For the text-containing cell, return its midpoint in [X, Y] coordinate format. 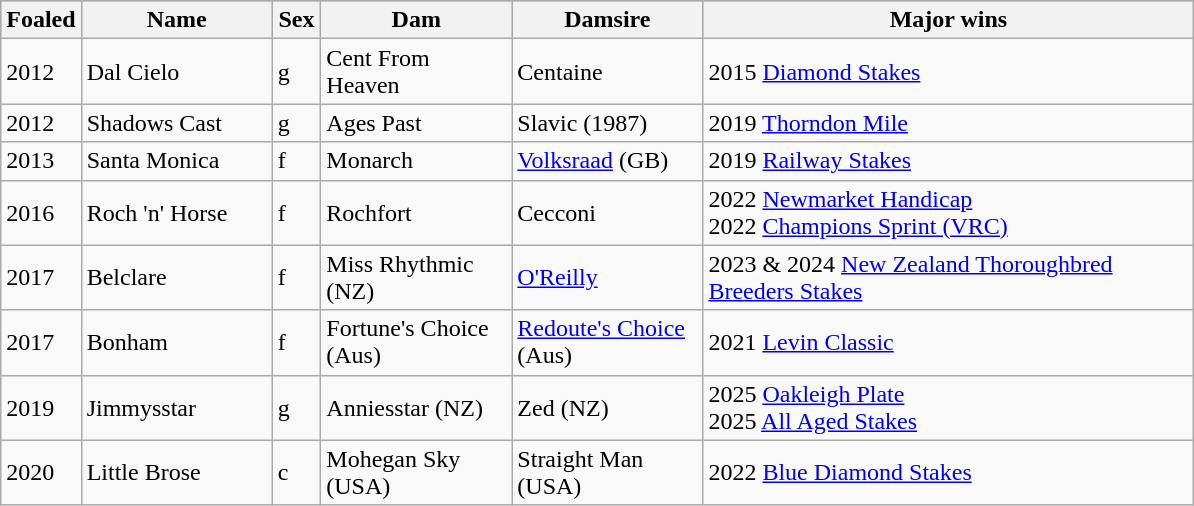
Mohegan Sky (USA) [416, 472]
Volksraad (GB) [608, 161]
Belclare [176, 278]
Miss Rhythmic (NZ) [416, 278]
Major wins [948, 20]
2020 [41, 472]
2025 Oakleigh Plate 2025 All Aged Stakes [948, 408]
2019 Thorndon Mile [948, 123]
Santa Monica [176, 161]
Jimmysstar [176, 408]
Ages Past [416, 123]
Bonham [176, 342]
Rochfort [416, 212]
Sex [296, 20]
Dam [416, 20]
Zed (NZ) [608, 408]
Centaine [608, 72]
2022 Newmarket Handicap2022 Champions Sprint (VRC) [948, 212]
Shadows Cast [176, 123]
2019 Railway Stakes [948, 161]
Name [176, 20]
2022 Blue Diamond Stakes [948, 472]
Monarch [416, 161]
2013 [41, 161]
Fortune's Choice (Aus) [416, 342]
2019 [41, 408]
Roch 'n' Horse [176, 212]
Dal Cielo [176, 72]
2016 [41, 212]
Foaled [41, 20]
Anniesstar (NZ) [416, 408]
2021 Levin Classic [948, 342]
Cent From Heaven [416, 72]
O'Reilly [608, 278]
Slavic (1987) [608, 123]
Little Brose [176, 472]
2015 Diamond Stakes [948, 72]
Damsire [608, 20]
Cecconi [608, 212]
c [296, 472]
Straight Man (USA) [608, 472]
Redoute's Choice (Aus) [608, 342]
2023 & 2024 New Zealand Thoroughbred Breeders Stakes [948, 278]
